Search for the cell housing the specified text and yield its [X, Y] center coordinate. 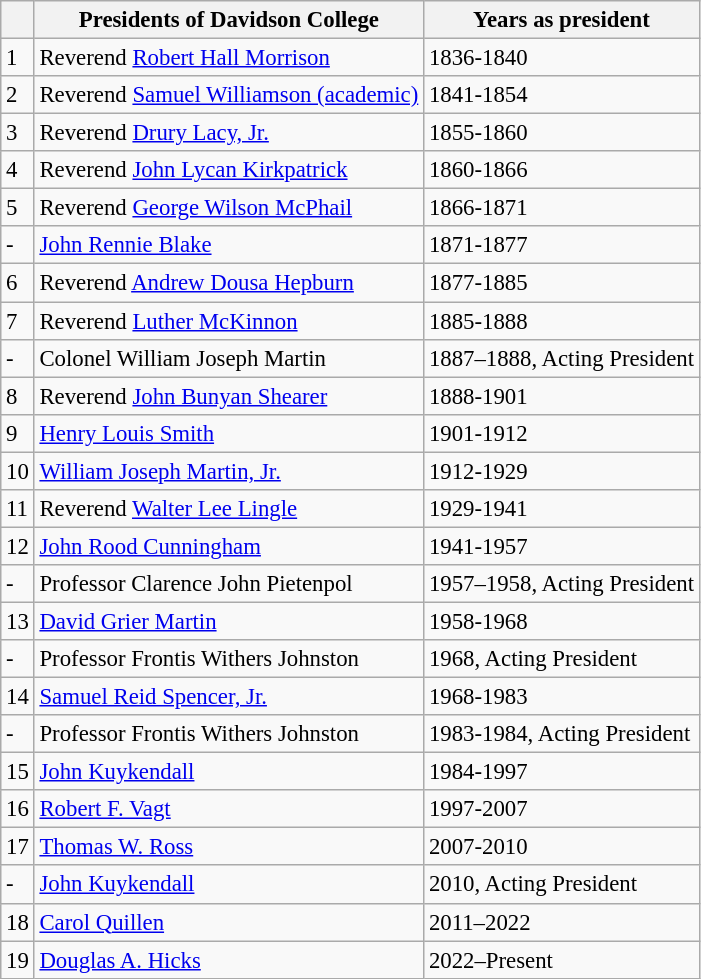
1958-1968 [562, 621]
7 [18, 321]
5 [18, 208]
1885-1888 [562, 321]
1866-1871 [562, 208]
12 [18, 546]
Reverend George Wilson McPhail [228, 208]
18 [18, 922]
Reverend Walter Lee Lingle [228, 509]
6 [18, 283]
John Rood Cunningham [228, 546]
Reverend Robert Hall Morrison [228, 58]
1997-2007 [562, 809]
1968, Acting President [562, 659]
Presidents of Davidson College [228, 20]
2007-2010 [562, 847]
11 [18, 509]
1871-1877 [562, 245]
17 [18, 847]
1968-1983 [562, 697]
1860-1866 [562, 170]
1877-1885 [562, 283]
2010, Acting President [562, 885]
Thomas W. Ross [228, 847]
10 [18, 471]
Reverend John Lycan Kirkpatrick [228, 170]
9 [18, 433]
2 [18, 95]
1984-1997 [562, 772]
1 [18, 58]
Reverend John Bunyan Shearer [228, 396]
3 [18, 133]
1887–1888, Acting President [562, 358]
1912-1929 [562, 471]
Robert F. Vagt [228, 809]
Reverend Andrew Dousa Hepburn [228, 283]
Reverend Samuel Williamson (academic) [228, 95]
Henry Louis Smith [228, 433]
14 [18, 697]
8 [18, 396]
1855-1860 [562, 133]
1941-1957 [562, 546]
1983-1984, Acting President [562, 734]
1901-1912 [562, 433]
1841-1854 [562, 95]
Reverend Luther McKinnon [228, 321]
4 [18, 170]
Professor Clarence John Pietenpol [228, 584]
15 [18, 772]
1836-1840 [562, 58]
2022–Present [562, 960]
1888-1901 [562, 396]
2011–2022 [562, 922]
Samuel Reid Spencer, Jr. [228, 697]
1929-1941 [562, 509]
Years as president [562, 20]
16 [18, 809]
Colonel William Joseph Martin [228, 358]
Carol Quillen [228, 922]
13 [18, 621]
Douglas A. Hicks [228, 960]
David Grier Martin [228, 621]
John Rennie Blake [228, 245]
19 [18, 960]
William Joseph Martin, Jr. [228, 471]
Reverend Drury Lacy, Jr. [228, 133]
1957–1958, Acting President [562, 584]
